Identify which cell holds the provided text, then report its (X, Y) central coordinate. 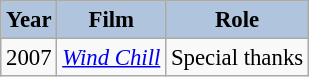
Year (29, 20)
Wind Chill (112, 58)
Special thanks (238, 58)
Film (112, 20)
2007 (29, 58)
Role (238, 20)
